Identify which cell holds the provided text, then report its [x, y] central coordinate. 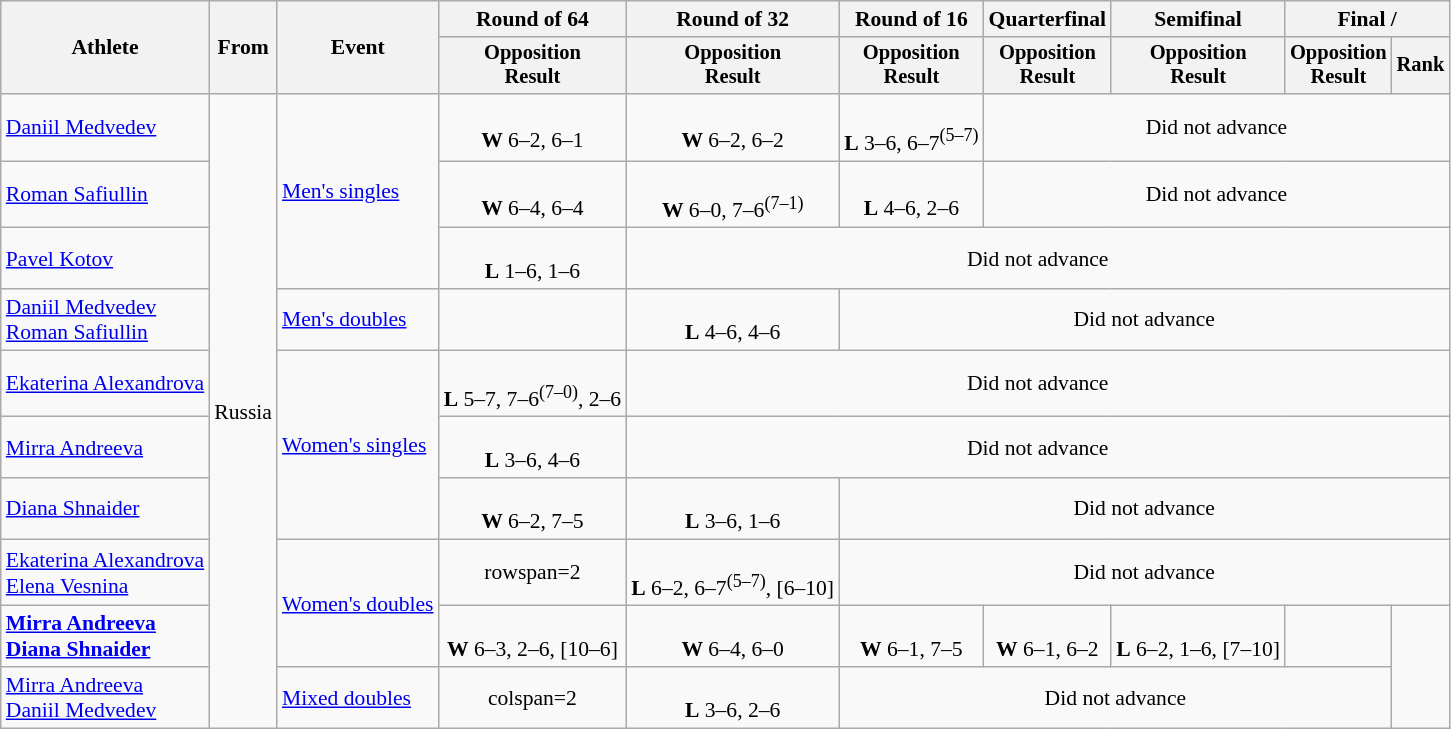
Pavel Kotov [106, 258]
L 6–2, 1–6, [7–10] [1198, 636]
W 6–1, 6–2 [1048, 636]
Final / [1367, 19]
Rank [1421, 66]
Mirra Andreeva [106, 448]
Diana Shnaider [106, 508]
W 6–2, 6–1 [533, 128]
W 6–0, 7–6(7–1) [732, 194]
Mixed doubles [358, 698]
Athlete [106, 48]
L 6–2, 6–7(5–7), [6–10] [732, 572]
W 6–2, 6–2 [732, 128]
W 6–4, 6–4 [533, 194]
L 1–6, 1–6 [533, 258]
Quarterfinal [1048, 19]
W 6–1, 7–5 [911, 636]
Men's singles [358, 192]
W 6–4, 6–0 [732, 636]
Mirra AndreevaDaniil Medvedev [106, 698]
Round of 64 [533, 19]
L 5–7, 7–6(7–0), 2–6 [533, 384]
Russia [243, 411]
Ekaterina AlexandrovaElena Vesnina [106, 572]
Event [358, 48]
Ekaterina Alexandrova [106, 384]
Men's doubles [358, 320]
Daniil Medvedev [106, 128]
colspan=2 [533, 698]
W 6–3, 2–6, [10–6] [533, 636]
W 6–2, 7–5 [533, 508]
L 4–6, 4–6 [732, 320]
From [243, 48]
L 3–6, 6–7(5–7) [911, 128]
L 3–6, 1–6 [732, 508]
Round of 32 [732, 19]
Women's doubles [358, 603]
L 3–6, 2–6 [732, 698]
rowspan=2 [533, 572]
Round of 16 [911, 19]
Semifinal [1198, 19]
L 3–6, 4–6 [533, 448]
Roman Safiullin [106, 194]
L 4–6, 2–6 [911, 194]
Daniil MedvedevRoman Safiullin [106, 320]
Women's singles [358, 444]
Mirra AndreevaDiana Shnaider [106, 636]
